Find where the given text appears and provide that cell's center as [x, y] coordinate. 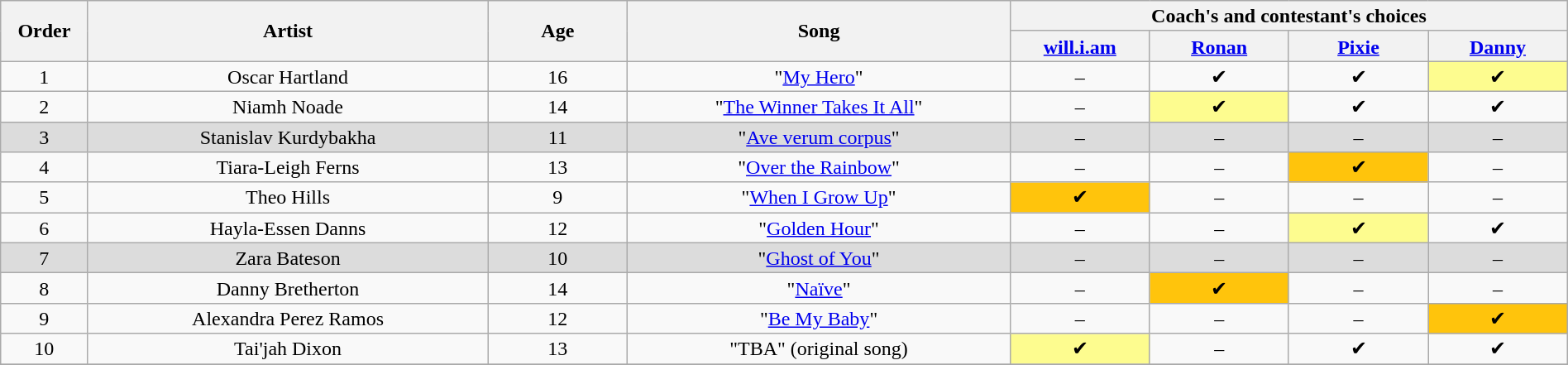
"TBA" (original song) [819, 349]
Oscar Hartland [288, 76]
Order [45, 31]
Pixie [1358, 46]
"The Winner Takes It All" [819, 106]
Theo Hills [288, 197]
Tiara-Leigh Ferns [288, 167]
"Golden Hour" [819, 228]
1 [45, 76]
Hayla-Essen Danns [288, 228]
Artist [288, 31]
"When I Grow Up" [819, 197]
will.i.am [1080, 46]
5 [45, 197]
Ronan [1219, 46]
7 [45, 258]
8 [45, 288]
11 [557, 137]
"Over the Rainbow" [819, 167]
Danny [1499, 46]
"Ghost of You" [819, 258]
Niamh Noade [288, 106]
Stanislav Kurdybakha [288, 137]
"My Hero" [819, 76]
Coach's and contestant's choices [1289, 17]
Age [557, 31]
Danny Bretherton [288, 288]
"Ave verum corpus" [819, 137]
Zara Bateson [288, 258]
3 [45, 137]
"Naïve" [819, 288]
Tai'jah Dixon [288, 349]
Alexandra Perez Ramos [288, 318]
4 [45, 167]
Song [819, 31]
2 [45, 106]
6 [45, 228]
16 [557, 76]
"Be My Baby" [819, 318]
